Output the (x, y) coordinate of the center of the cell containing the given text.  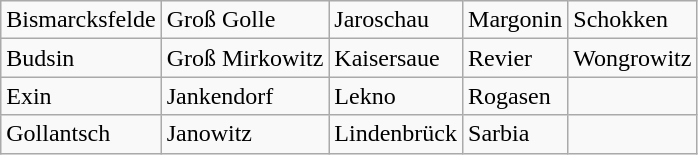
Kaisersaue (396, 58)
Margonin (516, 20)
Sarbia (516, 134)
Gollantsch (81, 134)
Groß Mirkowitz (245, 58)
Janowitz (245, 134)
Jankendorf (245, 96)
Budsin (81, 58)
Exin (81, 96)
Rogasen (516, 96)
Lindenbrück (396, 134)
Bismarcksfelde (81, 20)
Wongrowitz (632, 58)
Jaroschau (396, 20)
Schokken (632, 20)
Groß Golle (245, 20)
Lekno (396, 96)
Revier (516, 58)
